Return [X, Y] of the center of cell containing provided text 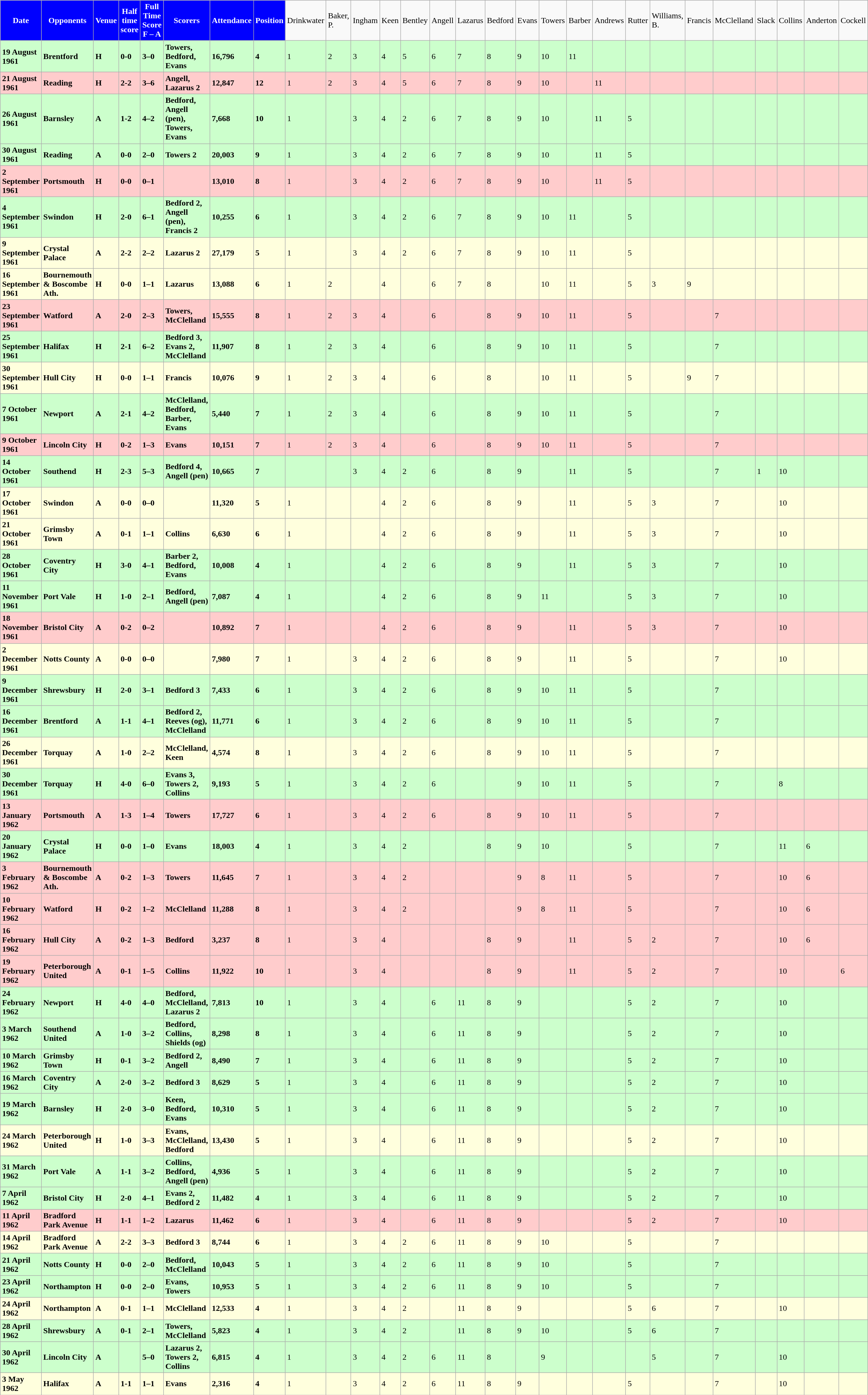
10,953 [232, 1286]
Keen [390, 20]
Evans 3, Towers 2, Collins [187, 784]
7,668 [232, 119]
25 September 1961 [21, 346]
Andrews [609, 20]
Collins, Bedford, Angell (pen) [187, 1171]
Anderton [822, 20]
Lazarus 2 [187, 253]
Opponents [67, 20]
11,907 [232, 346]
6–1 [152, 217]
26 August 1961 [21, 119]
13,430 [232, 1140]
20 January 1962 [21, 846]
Angell [443, 20]
3,237 [232, 940]
2–3 [152, 315]
11,771 [232, 721]
16 March 1962 [21, 1082]
31 March 1962 [21, 1171]
8,298 [232, 1034]
7,980 [232, 659]
Bedford, Collins, Shields (og) [187, 1034]
5–0 [152, 1357]
17 October 1961 [21, 503]
Position [269, 20]
Drinkwater [306, 20]
1–5 [152, 971]
Bedford 2, Reeves (og), McClelland [187, 721]
Keen, Bedford, Evans [187, 1109]
Bentley [415, 20]
Evans 2, Bedford 2 [187, 1198]
20,003 [232, 155]
11,482 [232, 1198]
12 [269, 83]
10,076 [232, 378]
11,320 [232, 503]
13,010 [232, 181]
21 April 1962 [21, 1264]
Venue [106, 20]
10,043 [232, 1264]
10 March 1962 [21, 1060]
14 October 1961 [21, 472]
11,922 [232, 971]
3 March 1962 [21, 1034]
Rutter [638, 20]
24 March 1962 [21, 1140]
3–6 [152, 83]
10,008 [232, 565]
12,847 [232, 83]
28 October 1961 [21, 565]
1–4 [152, 815]
1-3 [130, 815]
10,310 [232, 1109]
Williams, B. [668, 20]
30 September 1961 [21, 378]
2,316 [232, 1384]
10,151 [232, 445]
7,087 [232, 596]
Half time score [130, 20]
Cockell [853, 20]
23 April 1962 [21, 1286]
1–0 [152, 846]
Evans, McClelland, Bedford [187, 1140]
19 March 1962 [21, 1109]
11,462 [232, 1220]
9 December 1961 [21, 690]
10,892 [232, 628]
5,440 [232, 414]
2 December 1961 [21, 659]
Bedford 2, Angell (pen), Francis 2 [187, 217]
Evans, Towers [187, 1286]
8,490 [232, 1060]
5,823 [232, 1331]
5–3 [152, 472]
4,574 [232, 752]
3-0 [130, 565]
7,433 [232, 690]
0–1 [152, 181]
16 December 1961 [21, 721]
15,555 [232, 315]
30 April 1962 [21, 1357]
Barber 2, Bedford, Evans [187, 565]
18 November 1961 [21, 628]
24 April 1962 [21, 1308]
Bedford 4, Angell (pen) [187, 472]
21 August 1961 [21, 83]
4 September 1961 [21, 217]
8,744 [232, 1242]
19 August 1961 [21, 56]
7 October 1961 [21, 414]
30 December 1961 [21, 784]
6,815 [232, 1357]
30 August 1961 [21, 155]
Bedford, Angell (pen), Towers, Evans [187, 119]
16 September 1961 [21, 284]
Slack [766, 20]
13,088 [232, 284]
3 May 1962 [21, 1384]
Baker, P. [339, 20]
9,193 [232, 784]
21 October 1961 [21, 534]
6,630 [232, 534]
Southend [67, 472]
Scorers [187, 20]
McClelland, Bedford, Barber, Evans [187, 414]
Towers 2 [187, 155]
10,665 [232, 472]
McClelland, Keen [187, 752]
4–0 [152, 1002]
0–2 [152, 628]
9 October 1961 [21, 445]
11,645 [232, 877]
8,629 [232, 1082]
Lazarus 2, Towers 2, Collins [187, 1357]
14 April 1962 [21, 1242]
12,533 [232, 1308]
3–1 [152, 690]
2-3 [130, 472]
Attendance [232, 20]
Bedford, McClelland [187, 1264]
19 February 1962 [21, 971]
16 February 1962 [21, 940]
Full Time ScoreF – A [152, 20]
1-2 [130, 119]
Southend United [67, 1034]
13 January 1962 [21, 815]
11 November 1961 [21, 596]
4,936 [232, 1171]
Bedford 3, Evans 2, McClelland [187, 346]
Ingham [365, 20]
27,179 [232, 253]
24 February 1962 [21, 1002]
28 April 1962 [21, 1331]
16,796 [232, 56]
Barber [580, 20]
10 February 1962 [21, 909]
6–2 [152, 346]
6–0 [152, 784]
26 December 1961 [21, 752]
Bedford, McClelland, Lazarus 2 [187, 1002]
7 April 1962 [21, 1198]
18,003 [232, 846]
Date [21, 20]
17,727 [232, 815]
Bedford 2, Angell [187, 1060]
7,813 [232, 1002]
11,288 [232, 909]
9 September 1961 [21, 253]
Towers, Bedford, Evans [187, 56]
Bedford, Angell (pen) [187, 596]
2 September 1961 [21, 181]
10,255 [232, 217]
23 September 1961 [21, 315]
Angell, Lazarus 2 [187, 83]
3 February 1962 [21, 877]
11 April 1962 [21, 1220]
